Detect which cell encompasses the target text, then output its (X, Y) center coordinate. 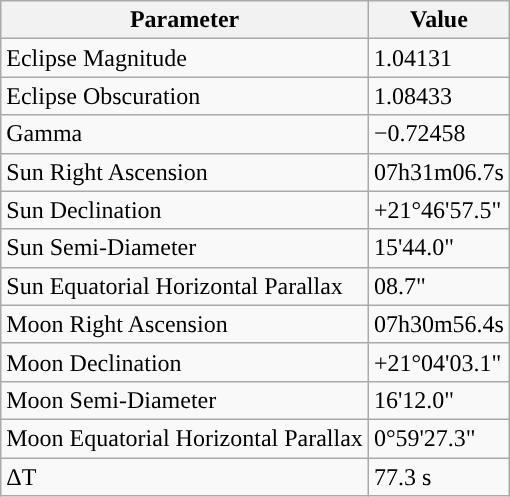
Moon Right Ascension (185, 324)
Sun Semi-Diameter (185, 248)
1.04131 (438, 58)
07h30m56.4s (438, 324)
ΔT (185, 477)
1.08433 (438, 96)
+21°46'57.5" (438, 210)
0°59'27.3" (438, 438)
−0.72458 (438, 134)
16'12.0" (438, 400)
Moon Declination (185, 362)
08.7" (438, 286)
Gamma (185, 134)
Eclipse Magnitude (185, 58)
Moon Equatorial Horizontal Parallax (185, 438)
Parameter (185, 20)
+21°04'03.1" (438, 362)
Sun Right Ascension (185, 172)
77.3 s (438, 477)
Moon Semi-Diameter (185, 400)
Eclipse Obscuration (185, 96)
Value (438, 20)
Sun Declination (185, 210)
07h31m06.7s (438, 172)
15'44.0" (438, 248)
Sun Equatorial Horizontal Parallax (185, 286)
